Detect which cell encompasses the target text, then output its (x, y) center coordinate. 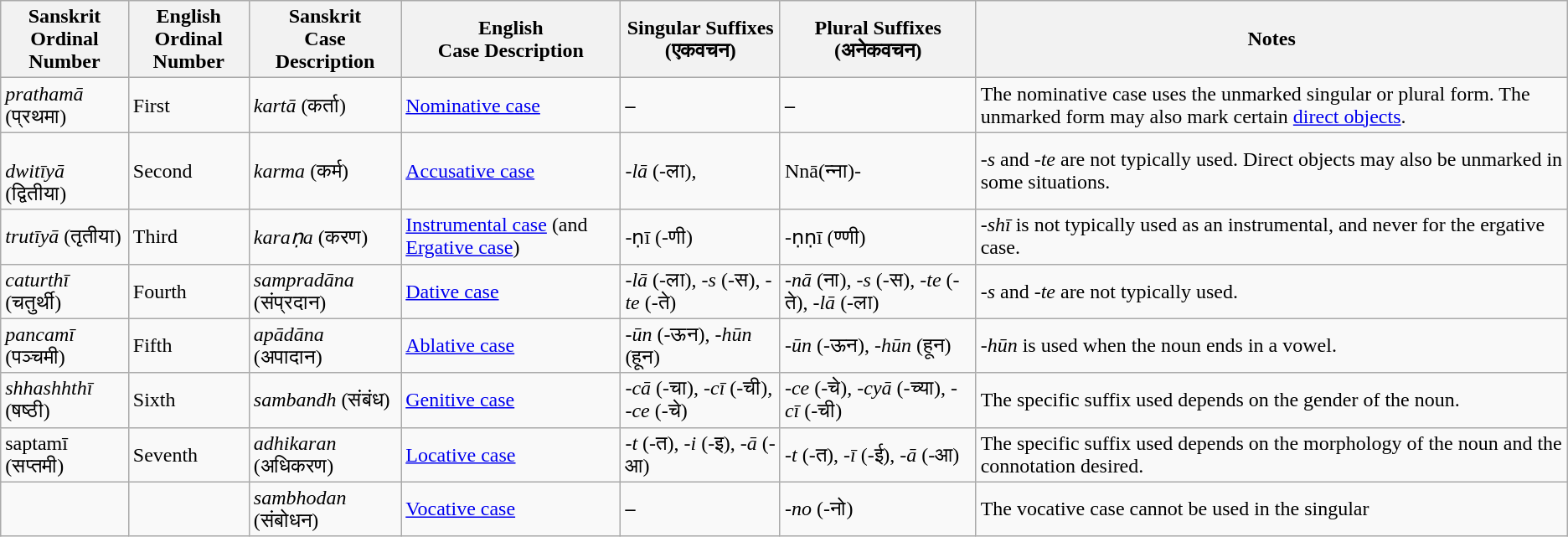
dwitīyā (द्वितीया) (65, 171)
Dative case (511, 292)
EnglishCase Description (511, 39)
-ṇī (-णी) (700, 236)
sambandh (संबंध) (325, 400)
Nominative case (511, 106)
Fifth (188, 345)
Plural Suffixes(अनेकवचन) (878, 39)
prathamā (प्रथमा) (65, 106)
Locative case (511, 454)
trutīyā (तृतीया) (65, 236)
-no (-नो) (878, 509)
Nnā(न्ना)- (878, 171)
Fourth (188, 292)
-hūn is used when the noun ends in a vowel. (1271, 345)
karma (कर्म) (325, 171)
saptamī (सप्तमी) (65, 454)
Third (188, 236)
-shī is not typically used as an instrumental, and never for the ergative case. (1271, 236)
The specific suffix used depends on the gender of the noun. (1271, 400)
-lā (-ला), -s (-स), -te (-ते) (700, 292)
Ablative case (511, 345)
-nā (ना), -s (-स), -te (-ते), -lā (-ला) (878, 292)
SanskritOrdinal Number (65, 39)
-s and -te are not typically used. (1271, 292)
kartā (कर्ता) (325, 106)
-t (-त), -ī (-ई), -ā (-आ) (878, 454)
The nominative case uses the unmarked singular or plural form. The unmarked form may also mark certain direct objects. (1271, 106)
apādāna (अपादान) (325, 345)
EnglishOrdinal Number (188, 39)
Instrumental case (and Ergative case) (511, 236)
sampradāna (संप्रदान) (325, 292)
pancamī (पञ्चमी) (65, 345)
-lā (-ला), (700, 171)
caturthī (चतुर्थी) (65, 292)
shhashhthī (षष्ठी) (65, 400)
-t (-त), -i (-इ), -ā (-आ) (700, 454)
Accusative case (511, 171)
adhikaran (अधिकरण) (325, 454)
karaṇa (करण) (325, 236)
Genitive case (511, 400)
Vocative case (511, 509)
Second (188, 171)
The vocative case cannot be used in the singular (1271, 509)
First (188, 106)
Singular Suffixes(एकवचन) (700, 39)
sambhodan (संबोधन) (325, 509)
-ṇṇī (ण्णी) (878, 236)
-s and -te are not typically used. Direct objects may also be unmarked in some situations. (1271, 171)
Notes (1271, 39)
Sixth (188, 400)
Seventh (188, 454)
-ce (-चे), -cyā (-च्या), -cī (-ची) (878, 400)
SanskritCase Description (325, 39)
-cā (-चा), -cī (-ची), -ce (-चे) (700, 400)
The specific suffix used depends on the morphology of the noun and the connotation desired. (1271, 454)
